Pinpoint the cell where the given text exists, returning its [X, Y] midpoint coordinate. 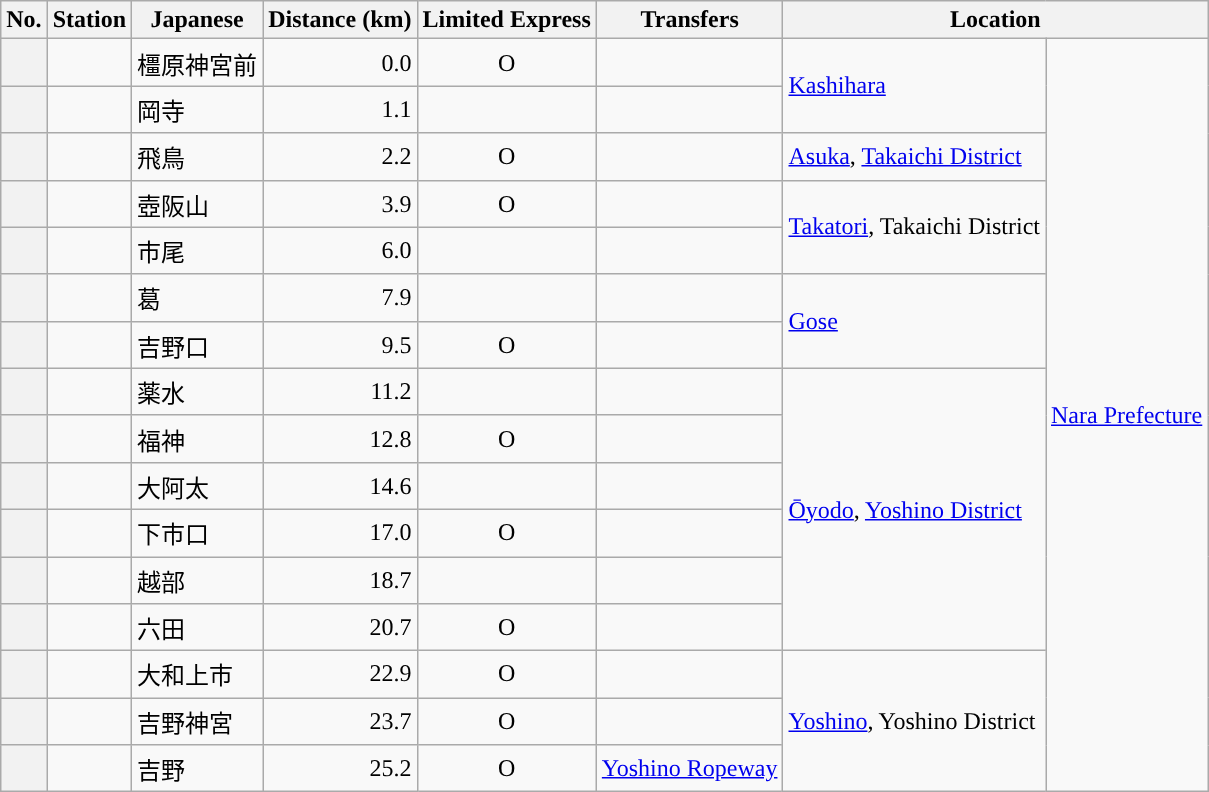
1.1 [340, 110]
0.0 [340, 62]
福神 [198, 438]
18.7 [340, 580]
下市口 [198, 532]
Yoshino, Yoshino District [914, 722]
Gose [914, 321]
Limited Express [506, 20]
22.9 [340, 674]
薬水 [198, 392]
Transfers [690, 20]
2.2 [340, 156]
大阿太 [198, 486]
壺阪山 [198, 204]
6.0 [340, 250]
12.8 [340, 438]
Ōyodo, Yoshino District [914, 509]
越部 [198, 580]
Yoshino Ropeway [690, 768]
市尾 [198, 250]
14.6 [340, 486]
No. [24, 20]
大和上市 [198, 674]
Location [996, 20]
23.7 [340, 722]
Kashihara [914, 86]
吉野 [198, 768]
六田 [198, 628]
Asuka, Takaichi District [914, 156]
葛 [198, 298]
17.0 [340, 532]
Takatori, Takaichi District [914, 227]
Station [89, 20]
3.9 [340, 204]
7.9 [340, 298]
Distance (km) [340, 20]
20.7 [340, 628]
Nara Prefecture [1127, 416]
吉野神宮 [198, 722]
Japanese [198, 20]
橿原神宮前 [198, 62]
岡寺 [198, 110]
吉野口 [198, 344]
9.5 [340, 344]
25.2 [340, 768]
飛鳥 [198, 156]
11.2 [340, 392]
